From the cell containing the given text, extract its center point as (x, y) coordinate. 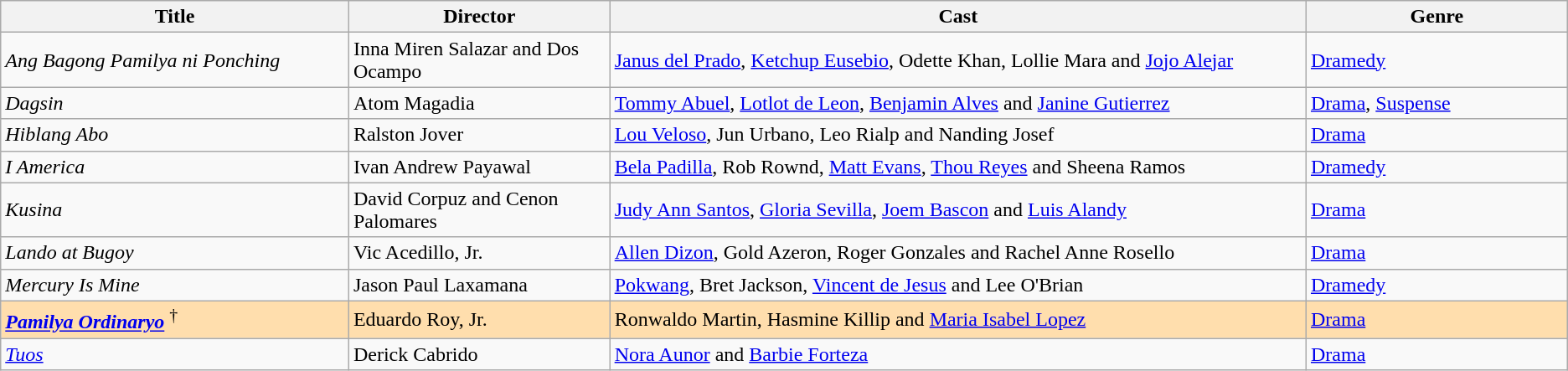
Pokwang, Bret Jackson, Vincent de Jesus and Lee O'Brian (958, 285)
Dagsin (175, 103)
Inna Miren Salazar and Dos Ocampo (479, 60)
I America (175, 167)
Kusina (175, 209)
Nora Aunor and Barbie Forteza (958, 354)
Tuos (175, 354)
Hiblang Abo (175, 135)
Tommy Abuel, Lotlot de Leon, Benjamin Alves and Janine Gutierrez (958, 103)
Ivan Andrew Payawal (479, 167)
Bela Padilla, Rob Rownd, Matt Evans, Thou Reyes and Sheena Ramos (958, 167)
Drama, Suspense (1436, 103)
David Corpuz and Cenon Palomares (479, 209)
Derick Cabrido (479, 354)
Lou Veloso, Jun Urbano, Leo Rialp and Nanding Josef (958, 135)
Janus del Prado, Ketchup Eusebio, Odette Khan, Lollie Mara and Jojo Alejar (958, 60)
Title (175, 17)
Jason Paul Laxamana (479, 285)
Eduardo Roy, Jr. (479, 320)
Atom Magadia (479, 103)
Ralston Jover (479, 135)
Pamilya Ordinaryo † (175, 320)
Ang Bagong Pamilya ni Ponching (175, 60)
Mercury Is Mine (175, 285)
Director (479, 17)
Lando at Bugoy (175, 253)
Judy Ann Santos, Gloria Sevilla, Joem Bascon and Luis Alandy (958, 209)
Genre (1436, 17)
Allen Dizon, Gold Azeron, Roger Gonzales and Rachel Anne Rosello (958, 253)
Vic Acedillo, Jr. (479, 253)
Ronwaldo Martin, Hasmine Killip and Maria Isabel Lopez (958, 320)
Cast (958, 17)
